Determine the [X, Y] coordinate at the center of the cell enclosing the given text.  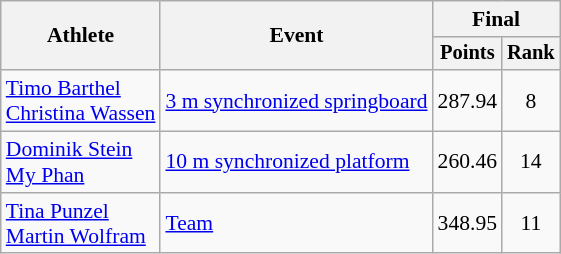
348.95 [468, 224]
Final [496, 19]
Dominik SteinMy Phan [81, 162]
3 m synchronized springboard [296, 100]
Athlete [81, 36]
8 [531, 100]
Event [296, 36]
Team [296, 224]
Timo BarthelChristina Wassen [81, 100]
Tina PunzelMartin Wolfram [81, 224]
287.94 [468, 100]
14 [531, 162]
260.46 [468, 162]
11 [531, 224]
Rank [531, 54]
10 m synchronized platform [296, 162]
Points [468, 54]
